Output the (X, Y) coordinate of the center of the cell containing the given text.  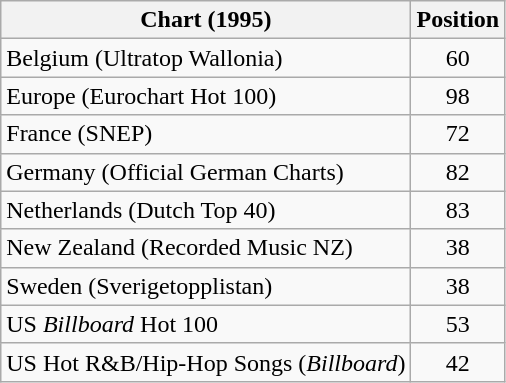
Sweden (Sverigetopplistan) (206, 286)
US Hot R&B/Hip-Hop Songs (Billboard) (206, 362)
83 (458, 210)
France (SNEP) (206, 134)
60 (458, 58)
Netherlands (Dutch Top 40) (206, 210)
Position (458, 20)
53 (458, 324)
US Billboard Hot 100 (206, 324)
Chart (1995) (206, 20)
New Zealand (Recorded Music NZ) (206, 248)
42 (458, 362)
Germany (Official German Charts) (206, 172)
82 (458, 172)
Europe (Eurochart Hot 100) (206, 96)
98 (458, 96)
Belgium (Ultratop Wallonia) (206, 58)
72 (458, 134)
